Return (x, y) of the center of cell containing provided text 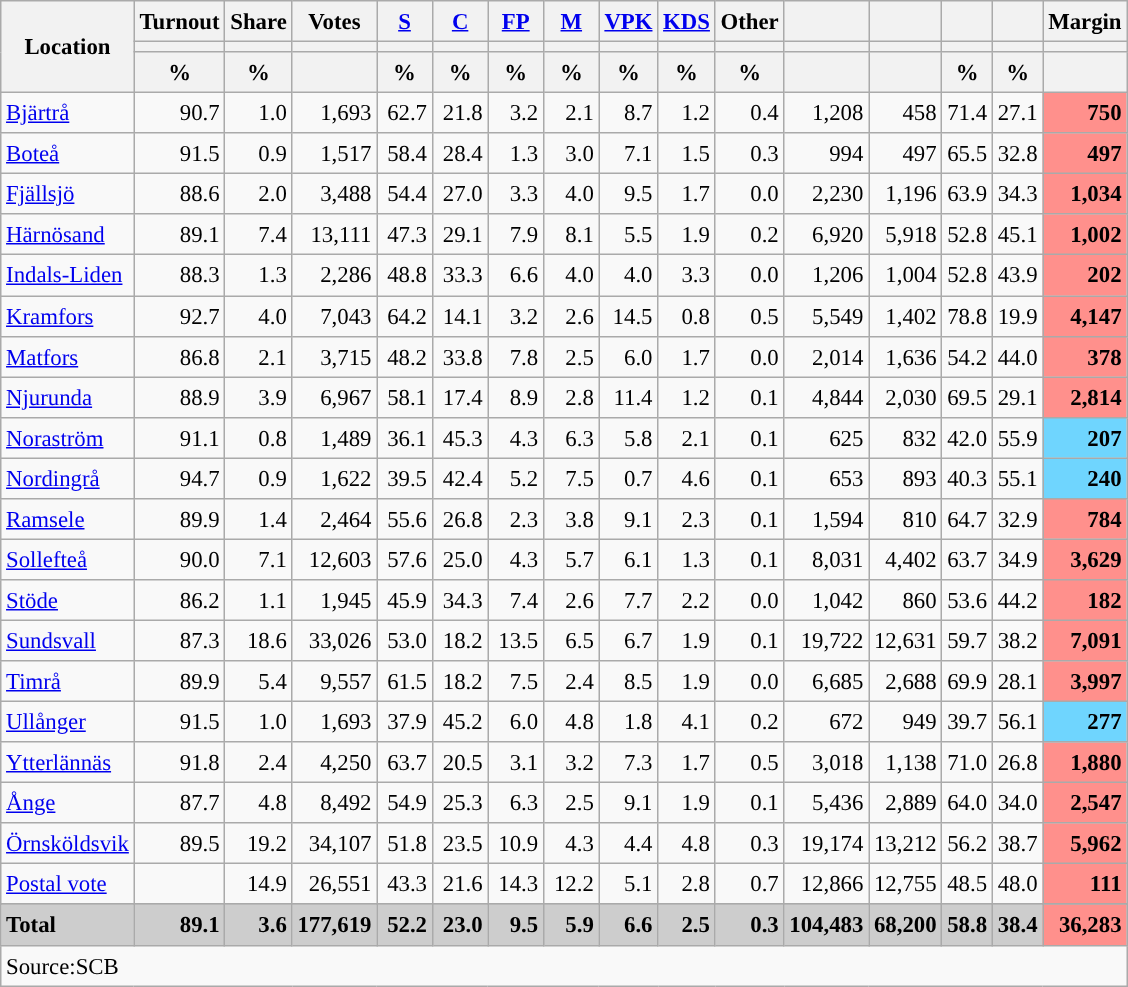
59.7 (967, 640)
Sollefteå (68, 560)
994 (826, 154)
458 (906, 114)
7,091 (1085, 640)
88.6 (180, 194)
Fjällsjö (68, 194)
1,622 (334, 478)
3,488 (334, 194)
71.4 (967, 114)
Örnsköldsvik (68, 844)
57.6 (405, 560)
949 (906, 722)
625 (826, 438)
36,283 (1085, 926)
2,286 (334, 276)
2.0 (258, 194)
33.3 (460, 276)
1.8 (628, 722)
S (405, 22)
7.7 (628, 600)
42.4 (460, 478)
52.2 (405, 926)
5,436 (826, 804)
25.0 (460, 560)
202 (1085, 276)
63.9 (967, 194)
10.9 (516, 844)
5.5 (628, 234)
38.2 (1017, 640)
1.5 (686, 154)
5.8 (628, 438)
68,200 (906, 926)
56.2 (967, 844)
Härnösand (68, 234)
56.1 (1017, 722)
28.1 (1017, 682)
39.7 (967, 722)
6,685 (826, 682)
32.9 (1017, 520)
3,629 (1085, 560)
4.6 (686, 478)
Postal vote (68, 884)
177,619 (334, 926)
182 (1085, 600)
7.9 (516, 234)
87.3 (180, 640)
42.0 (967, 438)
672 (826, 722)
Ytterlännäs (68, 762)
Bjärtrå (68, 114)
2,030 (906, 398)
14.3 (516, 884)
8,492 (334, 804)
62.7 (405, 114)
1,489 (334, 438)
3,018 (826, 762)
1,138 (906, 762)
7,043 (334, 316)
1,042 (826, 600)
111 (1085, 884)
C (460, 22)
Kramfors (68, 316)
1,594 (826, 520)
1,880 (1085, 762)
860 (906, 600)
6.5 (571, 640)
Matfors (68, 356)
33,026 (334, 640)
Total (68, 926)
26,551 (334, 884)
1,945 (334, 600)
12,603 (334, 560)
8.7 (628, 114)
19.9 (1017, 316)
3.8 (571, 520)
8,031 (826, 560)
48.0 (1017, 884)
39.5 (405, 478)
45.3 (460, 438)
4,147 (1085, 316)
Boteå (68, 154)
58.8 (967, 926)
19,722 (826, 640)
12,755 (906, 884)
25.3 (460, 804)
1,636 (906, 356)
Votes (334, 22)
Indals-Liden (68, 276)
3.1 (516, 762)
4,250 (334, 762)
43.3 (405, 884)
750 (1085, 114)
12,866 (826, 884)
55.9 (1017, 438)
1,208 (826, 114)
6.1 (628, 560)
11.4 (628, 398)
14.5 (628, 316)
48.5 (967, 884)
18.6 (258, 640)
3.6 (258, 926)
48.8 (405, 276)
1,034 (1085, 194)
5,962 (1085, 844)
23.5 (460, 844)
5,549 (826, 316)
21.6 (460, 884)
91.8 (180, 762)
13,212 (906, 844)
4.4 (628, 844)
54.9 (405, 804)
45.1 (1017, 234)
1,002 (1085, 234)
88.3 (180, 276)
2,814 (1085, 398)
8.9 (516, 398)
94.7 (180, 478)
34.9 (1017, 560)
28.4 (460, 154)
4.1 (686, 722)
1.4 (258, 520)
Sundsvall (68, 640)
87.7 (180, 804)
51.8 (405, 844)
277 (1085, 722)
Other (750, 22)
13,111 (334, 234)
6.7 (628, 640)
27.1 (1017, 114)
2,014 (826, 356)
104,483 (826, 926)
53.6 (967, 600)
19.2 (258, 844)
36.1 (405, 438)
38.4 (1017, 926)
20.5 (460, 762)
1,004 (906, 276)
8.5 (628, 682)
Timrå (68, 682)
1.1 (258, 600)
5.7 (571, 560)
47.3 (405, 234)
19,174 (826, 844)
3,715 (334, 356)
2,688 (906, 682)
4,402 (906, 560)
21.8 (460, 114)
58.4 (405, 154)
5,918 (906, 234)
Source:SCB (564, 966)
7.8 (516, 356)
1,517 (334, 154)
3.0 (571, 154)
5.1 (628, 884)
69.5 (967, 398)
54.4 (405, 194)
M (571, 22)
3.9 (258, 398)
Turnout (180, 22)
27.0 (460, 194)
Ullånger (68, 722)
64.2 (405, 316)
38.7 (1017, 844)
55.6 (405, 520)
32.8 (1017, 154)
43.9 (1017, 276)
53.0 (405, 640)
653 (826, 478)
1,402 (906, 316)
92.7 (180, 316)
90.7 (180, 114)
65.5 (967, 154)
832 (906, 438)
58.1 (405, 398)
Location (68, 47)
Stöde (68, 600)
86.8 (180, 356)
6,920 (826, 234)
64.7 (967, 520)
9,557 (334, 682)
78.8 (967, 316)
0.4 (750, 114)
12.2 (571, 884)
23.0 (460, 926)
12,631 (906, 640)
44.0 (1017, 356)
378 (1085, 356)
45.2 (460, 722)
784 (1085, 520)
5.9 (571, 926)
6,967 (334, 398)
Ånge (68, 804)
240 (1085, 478)
Share (258, 22)
89.5 (180, 844)
2,464 (334, 520)
KDS (686, 22)
VPK (628, 22)
37.9 (405, 722)
1,196 (906, 194)
55.1 (1017, 478)
Nordingrå (68, 478)
48.2 (405, 356)
90.0 (180, 560)
64.0 (967, 804)
7.3 (628, 762)
4,844 (826, 398)
33.8 (460, 356)
Margin (1085, 22)
40.3 (967, 478)
86.2 (180, 600)
44.2 (1017, 600)
91.1 (180, 438)
17.4 (460, 398)
8.1 (571, 234)
14.1 (460, 316)
34,107 (334, 844)
FP (516, 22)
2,547 (1085, 804)
Noraström (68, 438)
1,206 (826, 276)
2.2 (686, 600)
Ramsele (68, 520)
34.0 (1017, 804)
5.4 (258, 682)
14.9 (258, 884)
61.5 (405, 682)
2,889 (906, 804)
69.9 (967, 682)
207 (1085, 438)
88.9 (180, 398)
54.2 (967, 356)
2,230 (826, 194)
Njurunda (68, 398)
13.5 (516, 640)
5.2 (516, 478)
45.9 (405, 600)
3,997 (1085, 682)
810 (906, 520)
893 (906, 478)
71.0 (967, 762)
